Return (x, y) of the center of cell containing provided text 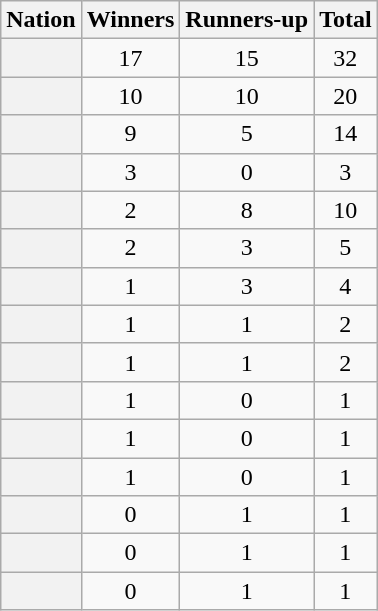
4 (346, 286)
20 (346, 96)
Nation (41, 20)
17 (130, 58)
15 (247, 58)
8 (247, 210)
32 (346, 58)
Total (346, 20)
Winners (130, 20)
14 (346, 134)
9 (130, 134)
Runners-up (247, 20)
